Return the [x, y] coordinate for the center point of the cell that contains the specified text.  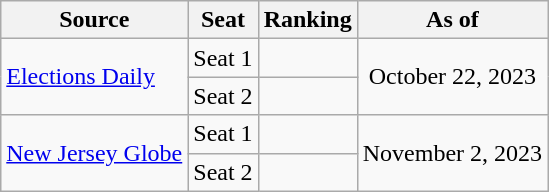
October 22, 2023 [452, 77]
Source [94, 20]
Ranking [308, 20]
November 2, 2023 [452, 153]
As of [452, 20]
New Jersey Globe [94, 153]
Elections Daily [94, 77]
Seat [223, 20]
